Extract the [x, y] coordinate from the center of the cell holding the provided text.  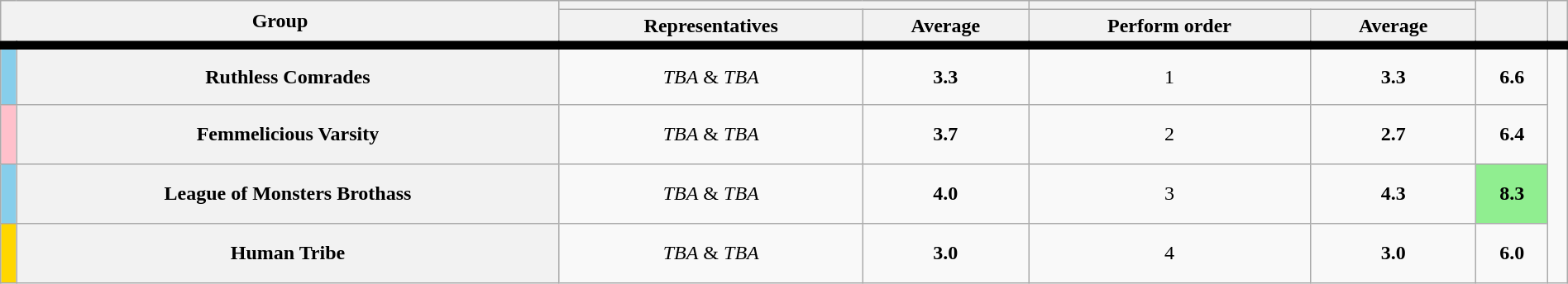
4.0 [945, 193]
League of Monsters Brothass [288, 193]
4 [1169, 253]
6.4 [1512, 134]
1 [1169, 74]
3.7 [945, 134]
Perform order [1169, 28]
Human Tribe [288, 253]
8.3 [1512, 193]
3 [1169, 193]
6.6 [1512, 74]
Ruthless Comrades [288, 74]
Representatives [711, 28]
Group [280, 23]
2.7 [1393, 134]
2 [1169, 134]
Femmelicious Varsity [288, 134]
4.3 [1393, 193]
6.0 [1512, 253]
